Output the [x, y] coordinate of the center of the cell containing the given text.  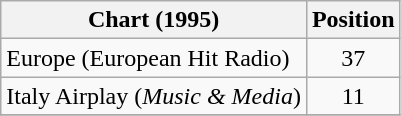
Italy Airplay (Music & Media) [154, 96]
Europe (European Hit Radio) [154, 58]
Chart (1995) [154, 20]
Position [353, 20]
37 [353, 58]
11 [353, 96]
